Return (x, y) of the center of cell containing provided text 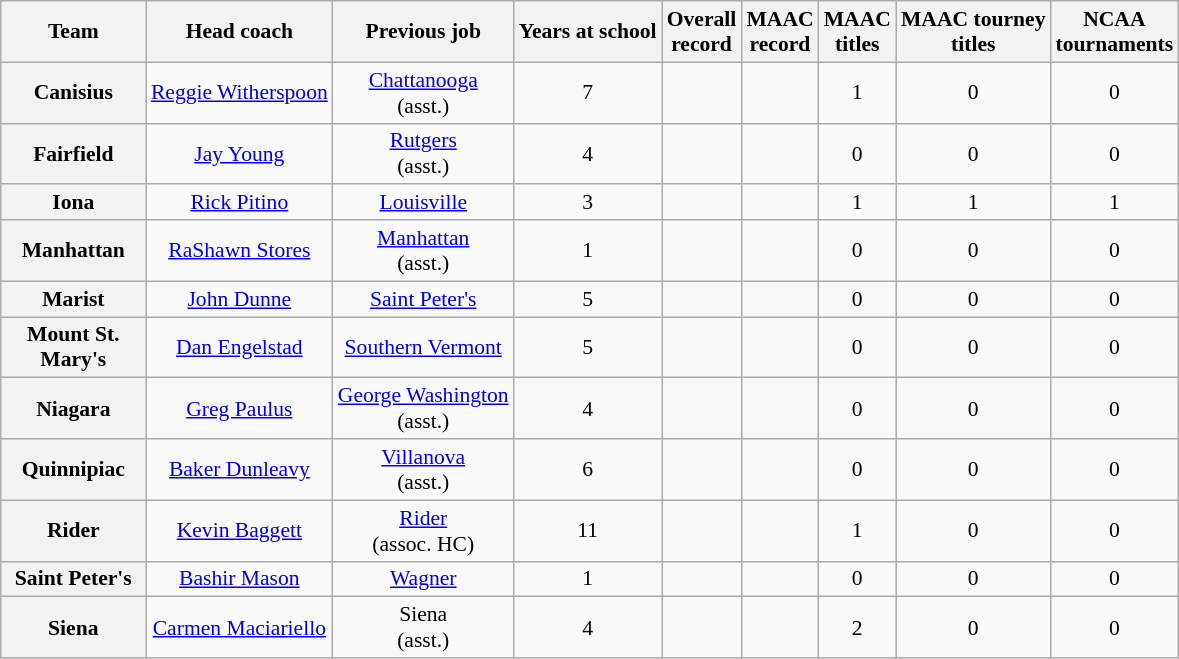
Carmen Maciariello (240, 628)
Siena(asst.) (424, 628)
MAACrecord (780, 32)
Greg Paulus (240, 408)
Marist (74, 299)
John Dunne (240, 299)
Canisius (74, 92)
3 (588, 203)
George Washington(asst.) (424, 408)
Rutgers(asst.) (424, 154)
6 (588, 470)
MAAC titles (858, 32)
Head coach (240, 32)
Dan Engelstad (240, 348)
Rick Pitino (240, 203)
Bashir Mason (240, 579)
Villanova(asst.) (424, 470)
7 (588, 92)
Siena (74, 628)
Previous job (424, 32)
RaShawn Stores (240, 250)
Quinnipiac (74, 470)
Reggie Witherspoon (240, 92)
Mount St. Mary's (74, 348)
Team (74, 32)
Manhattan (74, 250)
Iona (74, 203)
11 (588, 530)
2 (858, 628)
Rider (74, 530)
Louisville (424, 203)
Years at school (588, 32)
NCAAtournaments (1115, 32)
Wagner (424, 579)
Rider(assoc. HC) (424, 530)
Jay Young (240, 154)
Fairfield (74, 154)
Overallrecord (702, 32)
MAAC tourneytitles (974, 32)
Chattanooga(asst.) (424, 92)
Kevin Baggett (240, 530)
Southern Vermont (424, 348)
Niagara (74, 408)
Baker Dunleavy (240, 470)
Manhattan(asst.) (424, 250)
